Return [X, Y] of the center of cell containing provided text 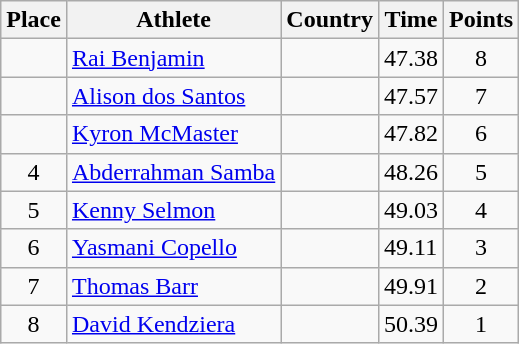
Country [330, 20]
47.57 [412, 96]
Thomas Barr [173, 286]
Kyron McMaster [173, 134]
2 [482, 286]
50.39 [412, 324]
Alison dos Santos [173, 96]
Yasmani Copello [173, 248]
47.38 [412, 58]
49.11 [412, 248]
Kenny Selmon [173, 210]
3 [482, 248]
Place [34, 20]
Time [412, 20]
Points [482, 20]
49.03 [412, 210]
Athlete [173, 20]
48.26 [412, 172]
Rai Benjamin [173, 58]
47.82 [412, 134]
David Kendziera [173, 324]
49.91 [412, 286]
Abderrahman Samba [173, 172]
1 [482, 324]
